Locate the cell with the specified text and output its [x, y] center coordinate. 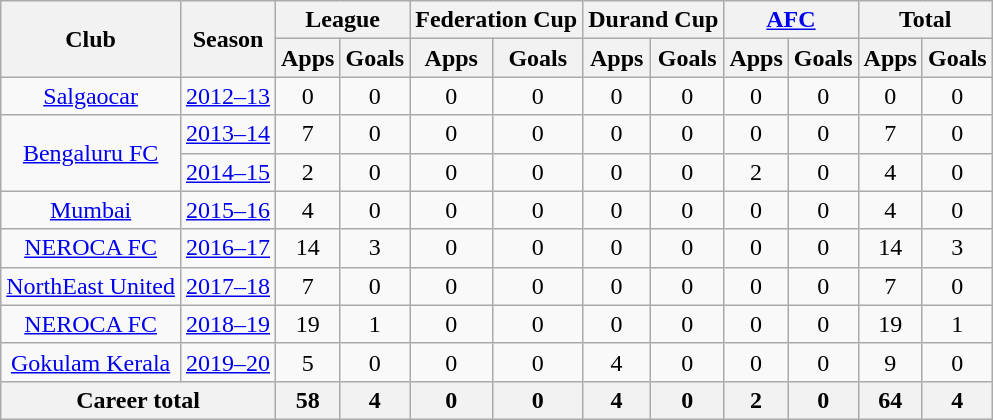
2013–14 [228, 134]
Salgaocar [91, 96]
Durand Cup [654, 20]
5 [308, 362]
Total [925, 20]
2016–17 [228, 248]
58 [308, 400]
Gokulam Kerala [91, 362]
Federation Cup [496, 20]
64 [890, 400]
Career total [138, 400]
NorthEast United [91, 286]
Club [91, 39]
Bengaluru FC [91, 153]
2019–20 [228, 362]
League [343, 20]
2014–15 [228, 172]
2015–16 [228, 210]
2012–13 [228, 96]
AFC [791, 20]
2018–19 [228, 324]
9 [890, 362]
Mumbai [91, 210]
2017–18 [228, 286]
Season [228, 39]
